Pinpoint the cell where the given text exists, returning its [x, y] midpoint coordinate. 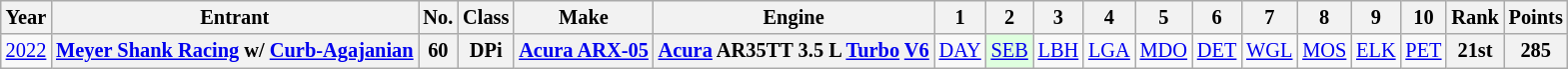
6 [1217, 17]
60 [438, 51]
LGA [1109, 51]
2 [1009, 17]
No. [438, 17]
ELK [1375, 51]
2022 [26, 51]
Acura AR35TT 3.5 L Turbo V6 [793, 51]
Make [584, 17]
10 [1423, 17]
7 [1269, 17]
PET [1423, 51]
SEB [1009, 51]
WGL [1269, 51]
5 [1163, 17]
9 [1375, 17]
Entrant [234, 17]
Class [486, 17]
MOS [1324, 51]
3 [1058, 17]
Points [1536, 17]
1 [960, 17]
Rank [1475, 17]
DET [1217, 51]
MDO [1163, 51]
DPi [486, 51]
285 [1536, 51]
DAY [960, 51]
Acura ARX-05 [584, 51]
Engine [793, 17]
LBH [1058, 51]
21st [1475, 51]
Year [26, 17]
4 [1109, 17]
8 [1324, 17]
Meyer Shank Racing w/ Curb-Agajanian [234, 51]
